Scan for the cell matching the given text and deliver its (x, y) coordinate at center. 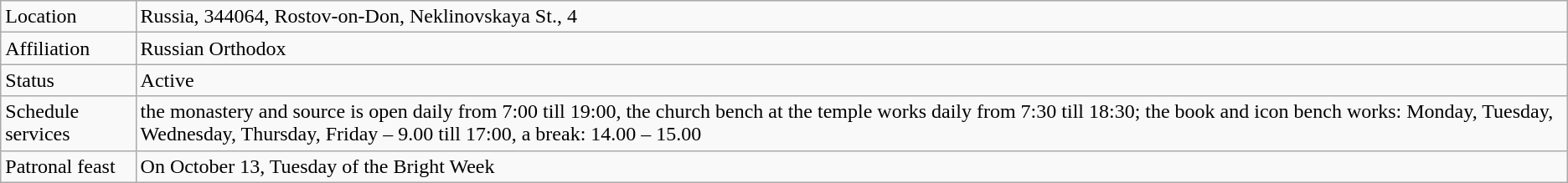
On October 13, Tuesday of the Bright Week (851, 166)
Affiliation (69, 48)
Russia, 344064, Rostov-on-Don, Neklinovskaya St., 4 (851, 17)
Russian Orthodox (851, 48)
Active (851, 80)
Location (69, 17)
Schedule services (69, 124)
Patronal feast (69, 166)
Status (69, 80)
